Capture the cell that displays the provided text and extract its [X, Y] central coordinate. 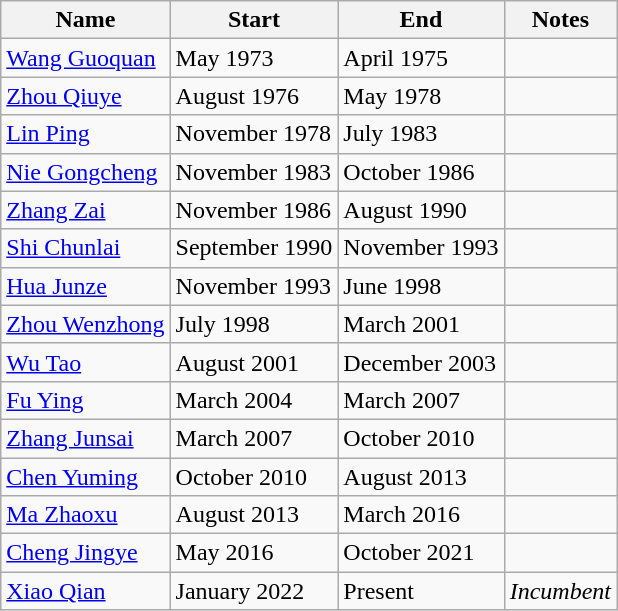
July 1983 [421, 134]
March 2016 [421, 515]
April 1975 [421, 58]
Fu Ying [86, 400]
Lin Ping [86, 134]
Nie Gongcheng [86, 172]
Xiao Qian [86, 591]
Hua Junze [86, 286]
End [421, 20]
June 1998 [421, 286]
Zhang Junsai [86, 438]
Cheng Jingye [86, 553]
Chen Yuming [86, 477]
November 1978 [254, 134]
September 1990 [254, 248]
October 2021 [421, 553]
Wang Guoquan [86, 58]
March 2001 [421, 324]
December 2003 [421, 362]
Name [86, 20]
Zhou Wenzhong [86, 324]
Ma Zhaoxu [86, 515]
May 2016 [254, 553]
January 2022 [254, 591]
August 1990 [421, 210]
October 1986 [421, 172]
Present [421, 591]
Incumbent [560, 591]
November 1983 [254, 172]
August 1976 [254, 96]
Shi Chunlai [86, 248]
Notes [560, 20]
Zhou Qiuye [86, 96]
Start [254, 20]
August 2001 [254, 362]
Wu Tao [86, 362]
May 1973 [254, 58]
March 2004 [254, 400]
May 1978 [421, 96]
Zhang Zai [86, 210]
November 1986 [254, 210]
July 1998 [254, 324]
